Output the (x, y) coordinate of the center of the cell containing the given text.  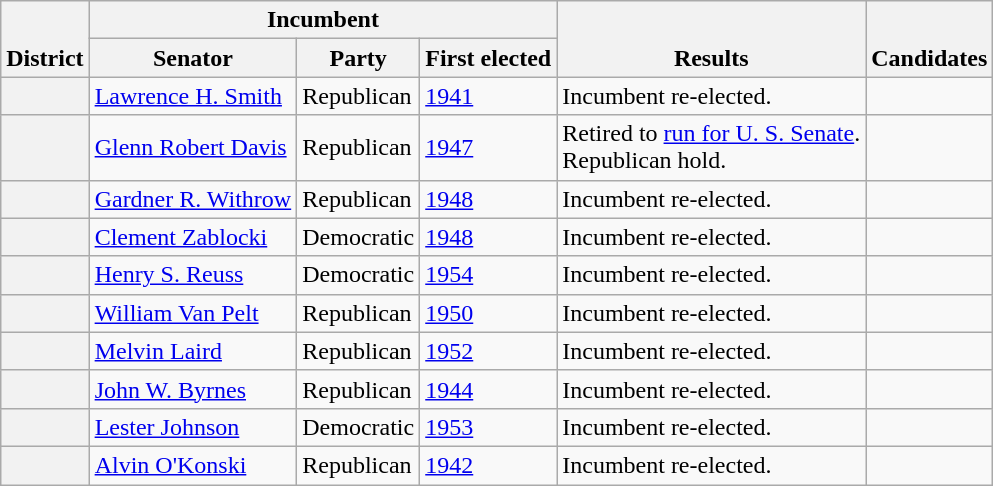
Clement Zablocki (193, 237)
District (45, 39)
Alvin O'Konski (193, 465)
Lester Johnson (193, 427)
Incumbent (323, 20)
Results (712, 39)
Gardner R. Withrow (193, 199)
1941 (488, 96)
Melvin Laird (193, 351)
Glenn Robert Davis (193, 148)
1953 (488, 427)
William Van Pelt (193, 313)
First elected (488, 58)
1947 (488, 148)
1952 (488, 351)
Retired to run for U. S. Senate.Republican hold. (712, 148)
John W. Byrnes (193, 389)
1942 (488, 465)
Henry S. Reuss (193, 275)
Senator (193, 58)
1944 (488, 389)
1950 (488, 313)
Party (358, 58)
Lawrence H. Smith (193, 96)
1954 (488, 275)
Candidates (930, 39)
